Extract the [x, y] coordinate from the center of the cell holding the provided text.  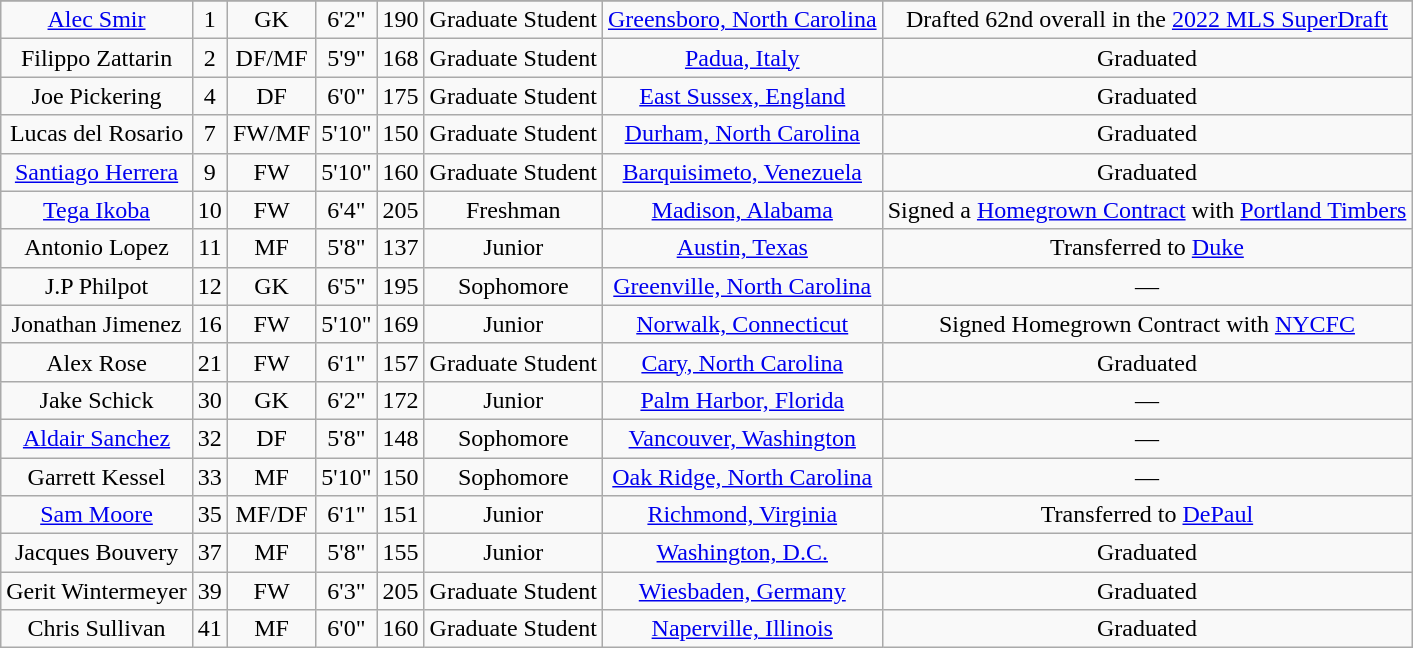
155 [400, 553]
Austin, Texas [742, 248]
Santiago Herrera [97, 172]
Oak Ridge, North Carolina [742, 477]
Aldair Sanchez [97, 438]
Drafted 62nd overall in the 2022 MLS SuperDraft [1147, 20]
Vancouver, Washington [742, 438]
Sam Moore [97, 515]
Padua, Italy [742, 58]
Barquisimeto, Venezuela [742, 172]
MF/DF [271, 515]
Washington, D.C. [742, 553]
Palm Harbor, Florida [742, 400]
6'4" [346, 210]
Freshman [513, 210]
Gerit Wintermeyer [97, 591]
Transferred to DePaul [1147, 515]
FW/MF [271, 134]
21 [210, 362]
16 [210, 324]
32 [210, 438]
1 [210, 20]
Antonio Lopez [97, 248]
30 [210, 400]
175 [400, 96]
Cary, North Carolina [742, 362]
Richmond, Virginia [742, 515]
J.P Philpot [97, 286]
Alec Smir [97, 20]
12 [210, 286]
Wiesbaden, Germany [742, 591]
Jacques Bouvery [97, 553]
Joe Pickering [97, 96]
Lucas del Rosario [97, 134]
Jonathan Jimenez [97, 324]
148 [400, 438]
Alex Rose [97, 362]
9 [210, 172]
Madison, Alabama [742, 210]
Tega Ikoba [97, 210]
Signed a Homegrown Contract with Portland Timbers [1147, 210]
Chris Sullivan [97, 629]
190 [400, 20]
Filippo Zattarin [97, 58]
33 [210, 477]
35 [210, 515]
Jake Schick [97, 400]
37 [210, 553]
137 [400, 248]
11 [210, 248]
Transferred to Duke [1147, 248]
172 [400, 400]
DF/MF [271, 58]
39 [210, 591]
6'5" [346, 286]
41 [210, 629]
Greenville, North Carolina [742, 286]
Greensboro, North Carolina [742, 20]
Naperville, Illinois [742, 629]
2 [210, 58]
195 [400, 286]
6'3" [346, 591]
168 [400, 58]
5'9" [346, 58]
Durham, North Carolina [742, 134]
4 [210, 96]
10 [210, 210]
151 [400, 515]
157 [400, 362]
169 [400, 324]
Garrett Kessel [97, 477]
Signed Homegrown Contract with NYCFC [1147, 324]
East Sussex, England [742, 96]
Norwalk, Connecticut [742, 324]
7 [210, 134]
